For the text-containing cell, return its midpoint in (x, y) coordinate format. 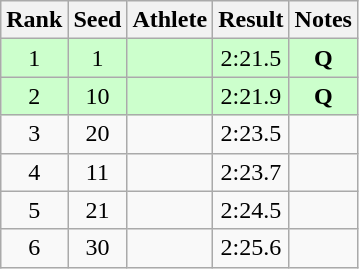
2:23.5 (251, 134)
Notes (323, 20)
5 (34, 210)
6 (34, 248)
3 (34, 134)
21 (98, 210)
10 (98, 96)
2:21.9 (251, 96)
Athlete (170, 20)
4 (34, 172)
Result (251, 20)
20 (98, 134)
2:24.5 (251, 210)
2:25.6 (251, 248)
Rank (34, 20)
2 (34, 96)
11 (98, 172)
Seed (98, 20)
30 (98, 248)
2:23.7 (251, 172)
2:21.5 (251, 58)
